Search for the cell housing the specified text and yield its [x, y] center coordinate. 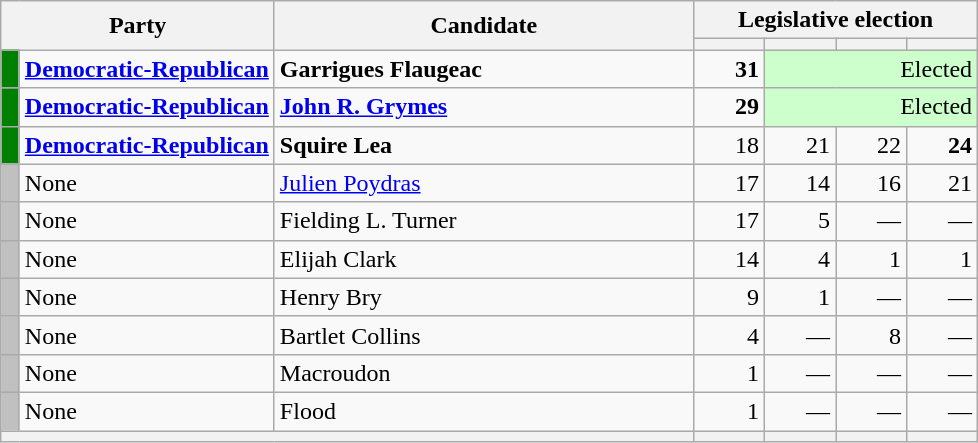
John R. Grymes [484, 107]
Legislative election [835, 20]
Elijah Clark [484, 259]
16 [872, 183]
9 [728, 297]
29 [728, 107]
Flood [484, 411]
31 [728, 69]
Fielding L. Turner [484, 221]
22 [872, 145]
Henry Bry [484, 297]
Garrigues Flaugeac [484, 69]
18 [728, 145]
Bartlet Collins [484, 335]
5 [800, 221]
Party [138, 26]
24 [942, 145]
Macroudon [484, 373]
Julien Poydras [484, 183]
Squire Lea [484, 145]
Candidate [484, 26]
8 [872, 335]
